Pinpoint the cell where the given text exists, returning its (x, y) midpoint coordinate. 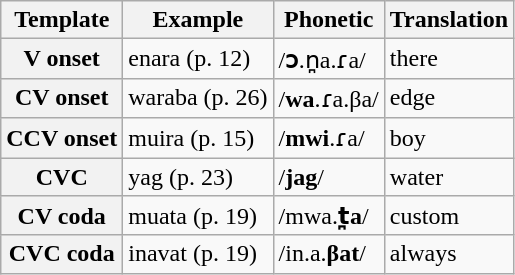
water (448, 177)
/mwa.t̪a/ (328, 216)
waraba (p. 26) (198, 98)
muata (p. 19) (198, 216)
inavat (p. 19) (198, 254)
Translation (448, 20)
CVC coda (62, 254)
/in.a.βat/ (328, 254)
CV onset (62, 98)
Example (198, 20)
always (448, 254)
enara (p. 12) (198, 59)
muira (p. 15) (198, 138)
/ɔ.n̪a.ɾa/ (328, 59)
boy (448, 138)
Phonetic (328, 20)
CCV onset (62, 138)
CVC (62, 177)
yag (p. 23) (198, 177)
CV coda (62, 216)
/mwi.ɾa/ (328, 138)
V onset (62, 59)
/wa.ɾa.βa/ (328, 98)
/jag/ (328, 177)
edge (448, 98)
there (448, 59)
custom (448, 216)
Template (62, 20)
